Determine the [X, Y] coordinate at the center of the cell enclosing the given text.  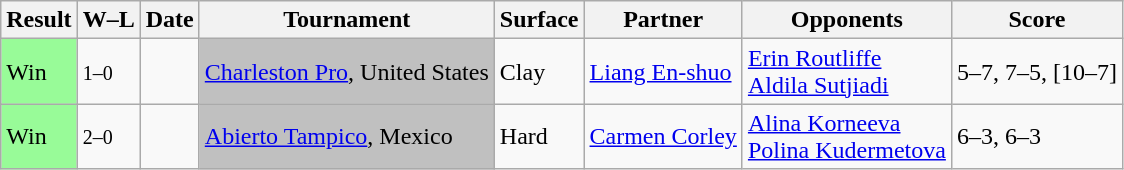
Erin Routliffe Aldila Sutjiadi [846, 72]
6–3, 6–3 [1036, 136]
Surface [539, 20]
Date [170, 20]
Hard [539, 136]
Opponents [846, 20]
Carmen Corley [663, 136]
Partner [663, 20]
2–0 [108, 136]
Charleston Pro, United States [346, 72]
W–L [108, 20]
Result [39, 20]
Abierto Tampico, Mexico [346, 136]
5–7, 7–5, [10–7] [1036, 72]
Liang En-shuo [663, 72]
Score [1036, 20]
Tournament [346, 20]
Alina Korneeva Polina Kudermetova [846, 136]
Clay [539, 72]
1–0 [108, 72]
